From the cell containing the given text, extract its center point as (x, y) coordinate. 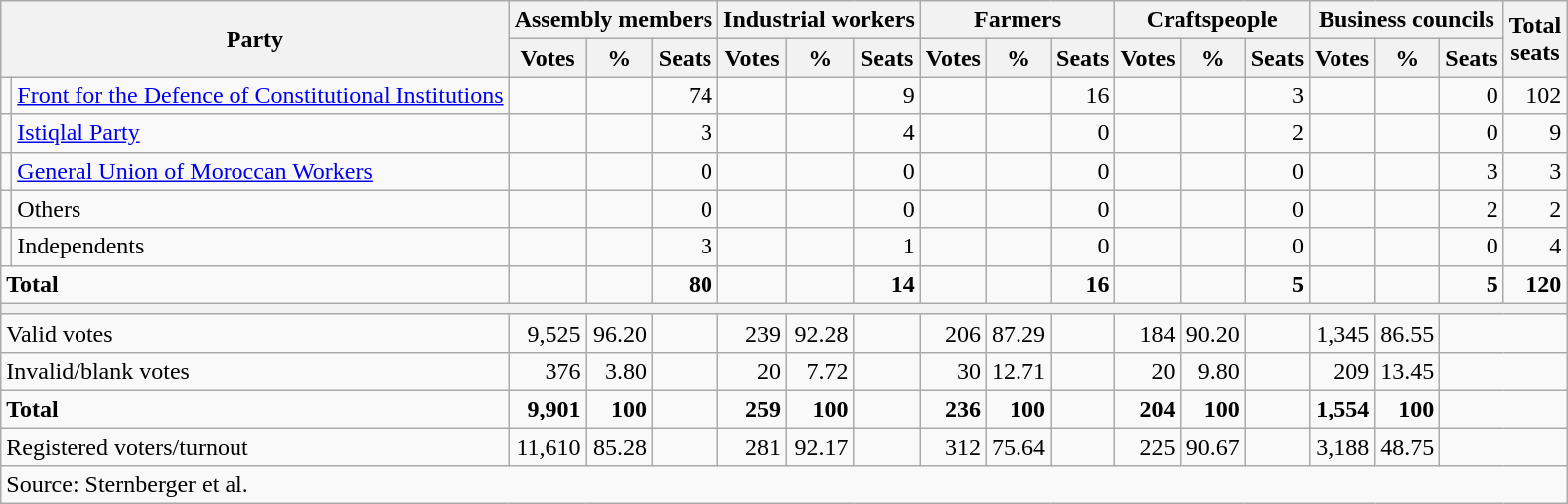
Assembly members (613, 20)
Craftspeople (1212, 20)
184 (1148, 333)
90.20 (1212, 333)
204 (1148, 409)
90.67 (1212, 446)
236 (953, 409)
1,554 (1342, 409)
92.17 (820, 446)
Front for the Defence of Constitutional Institutions (260, 95)
3.80 (620, 371)
Others (260, 209)
259 (753, 409)
Business councils (1407, 20)
13.45 (1407, 371)
312 (953, 446)
Industrial workers (820, 20)
9,901 (548, 409)
80 (686, 284)
75.64 (1018, 446)
376 (548, 371)
85.28 (620, 446)
Source: Sternberger et al. (784, 485)
Invalid/blank votes (254, 371)
87.29 (1018, 333)
Party (254, 39)
General Union of Moroccan Workers (260, 171)
30 (953, 371)
239 (753, 333)
74 (686, 95)
48.75 (1407, 446)
102 (1535, 95)
1 (886, 247)
209 (1342, 371)
Independents (260, 247)
120 (1535, 284)
92.28 (820, 333)
Valid votes (254, 333)
9.80 (1212, 371)
86.55 (1407, 333)
281 (753, 446)
1,345 (1342, 333)
Totalseats (1535, 39)
96.20 (620, 333)
11,610 (548, 446)
7.72 (820, 371)
Farmers (1018, 20)
12.71 (1018, 371)
206 (953, 333)
Registered voters/turnout (254, 446)
225 (1148, 446)
3,188 (1342, 446)
14 (886, 284)
9,525 (548, 333)
Istiqlal Party (260, 133)
